Extract the (X, Y) coordinate from the center of the cell holding the provided text.  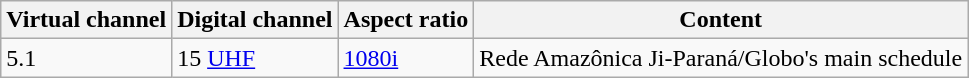
1080i (406, 58)
Content (721, 20)
Digital channel (255, 20)
Rede Amazônica Ji-Paraná/Globo's main schedule (721, 58)
5.1 (86, 58)
15 UHF (255, 58)
Virtual channel (86, 20)
Aspect ratio (406, 20)
